Output the (x, y) coordinate of the center of the cell containing the given text.  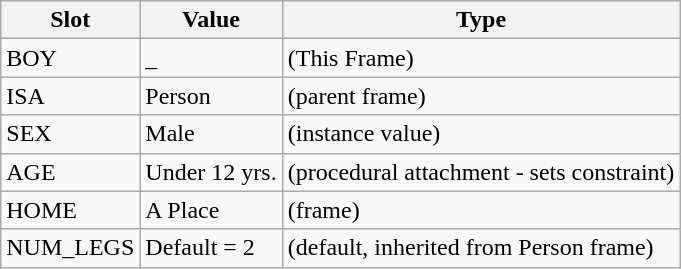
(instance value) (481, 134)
NUM_LEGS (70, 248)
BOY (70, 58)
(default, inherited from Person frame) (481, 248)
(parent frame) (481, 96)
HOME (70, 210)
SEX (70, 134)
(This Frame) (481, 58)
(procedural attachment - sets constraint) (481, 172)
Default = 2 (211, 248)
(frame) (481, 210)
_ (211, 58)
ISA (70, 96)
A Place (211, 210)
Type (481, 20)
AGE (70, 172)
Male (211, 134)
Under 12 yrs. (211, 172)
Slot (70, 20)
Person (211, 96)
Value (211, 20)
